Pinpoint the cell where the given text exists, returning its (x, y) midpoint coordinate. 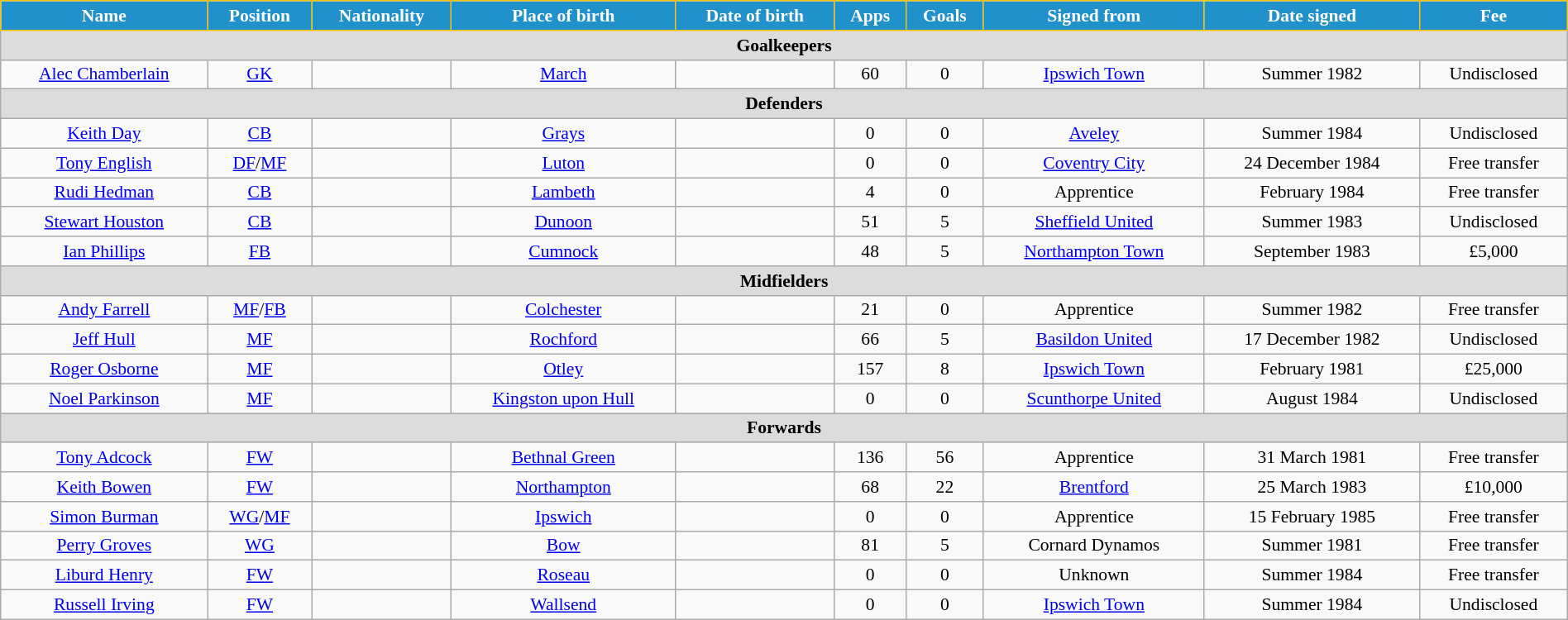
Dunoon (564, 222)
Stewart Houston (104, 222)
8 (944, 370)
WG (260, 546)
68 (870, 487)
£5,000 (1494, 251)
February 1981 (1312, 370)
136 (870, 458)
Cornard Dynamos (1093, 546)
Ian Phillips (104, 251)
Unknown (1093, 575)
Date signed (1312, 16)
Jeff Hull (104, 340)
Name (104, 16)
Noel Parkinson (104, 398)
Northampton (564, 487)
Grays (564, 134)
Bow (564, 546)
Coventry City (1093, 163)
Bethnal Green (564, 458)
Nationality (382, 16)
Signed from (1093, 16)
157 (870, 370)
Brentford (1093, 487)
£25,000 (1494, 370)
Summer 1983 (1312, 222)
Keith Day (104, 134)
Andy Farrell (104, 310)
17 December 1982 (1312, 340)
Position (260, 16)
Kingston upon Hull (564, 398)
66 (870, 340)
Alec Chamberlain (104, 74)
Roger Osborne (104, 370)
56 (944, 458)
25 March 1983 (1312, 487)
15 February 1985 (1312, 517)
Sheffield United (1093, 222)
Keith Bowen (104, 487)
Cumnock (564, 251)
24 December 1984 (1312, 163)
Lambeth (564, 193)
DF/MF (260, 163)
MF/FB (260, 310)
Goals (944, 16)
Perry Groves (104, 546)
60 (870, 74)
WG/MF (260, 517)
Northampton Town (1093, 251)
Roseau (564, 575)
Fee (1494, 16)
Basildon United (1093, 340)
Luton (564, 163)
Aveley (1093, 134)
Summer 1981 (1312, 546)
Rudi Hedman (104, 193)
4 (870, 193)
21 (870, 310)
August 1984 (1312, 398)
Tony English (104, 163)
Rochford (564, 340)
31 March 1981 (1312, 458)
Goalkeepers (784, 45)
Defenders (784, 104)
February 1984 (1312, 193)
GK (260, 74)
81 (870, 546)
FB (260, 251)
51 (870, 222)
Tony Adcock (104, 458)
Midfielders (784, 281)
Russell Irving (104, 605)
Wallsend (564, 605)
Apps (870, 16)
22 (944, 487)
Simon Burman (104, 517)
Place of birth (564, 16)
Otley (564, 370)
Date of birth (755, 16)
Scunthorpe United (1093, 398)
Forwards (784, 428)
Liburd Henry (104, 575)
Colchester (564, 310)
Ipswich (564, 517)
48 (870, 251)
£10,000 (1494, 487)
March (564, 74)
September 1983 (1312, 251)
